Output the [x, y] coordinate of the center of the cell containing the given text.  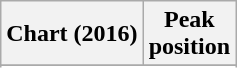
Chart (2016) [72, 34]
Peakposition [189, 34]
